For the text-containing cell, return its midpoint in [X, Y] coordinate format. 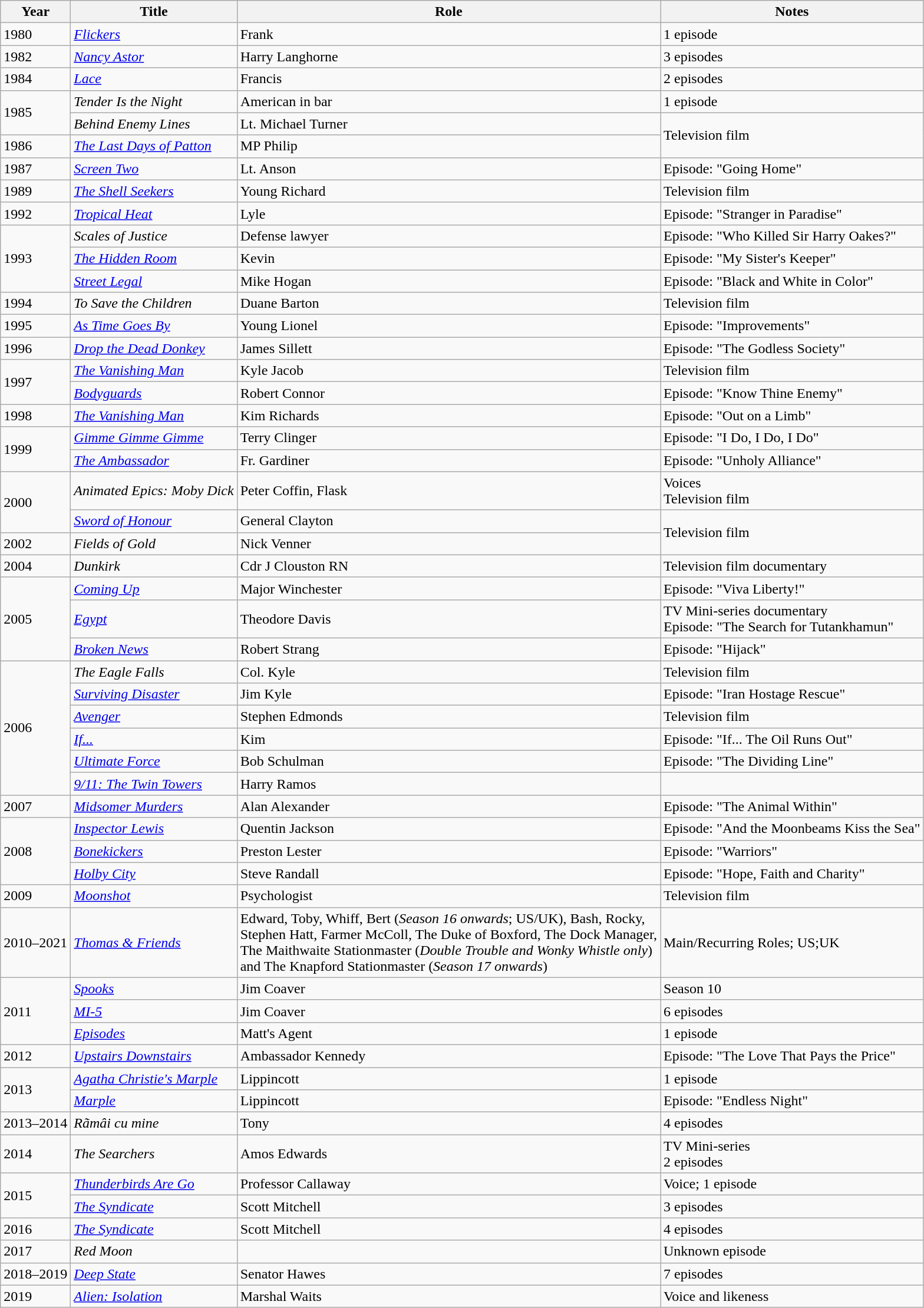
Surviving Disaster [154, 694]
Upstairs Downstairs [154, 1056]
Episode: "Unholy Alliance" [792, 460]
Agatha Christie's Marple [154, 1078]
Episode: "The Animal Within" [792, 806]
2014 [35, 1154]
Alien: Isolation [154, 1296]
The Ambassador [154, 460]
Avenger [154, 717]
Episode: "Warriors" [792, 851]
Flickers [154, 34]
Behind Enemy Lines [154, 124]
Egypt [154, 619]
Episode: "Out on a Limb" [792, 416]
Season 10 [792, 989]
Episode: "Going Home" [792, 169]
Steve Randall [448, 874]
Episode: "The Dividing Line" [792, 762]
The Last Days of Patton [154, 146]
American in bar [448, 101]
7 episodes [792, 1274]
TV Mini-series documentaryEpisode: "The Search for Tutankhamun" [792, 619]
Broken News [154, 649]
Francis [448, 79]
1998 [35, 416]
MP Philip [448, 146]
To Save the Children [154, 304]
Ambassador Kennedy [448, 1056]
Role [448, 12]
Nick Venner [448, 543]
Voice; 1 episode [792, 1184]
Mike Hogan [448, 281]
James Sillett [448, 348]
1984 [35, 79]
2 episodes [792, 79]
Spooks [154, 989]
As Time Goes By [154, 326]
Deep State [154, 1274]
1992 [35, 213]
Tony [448, 1124]
Psychologist [448, 896]
Episode: "Hijack" [792, 649]
2000 [35, 502]
Episode: "If... The Oil Runs Out" [792, 739]
Senator Hawes [448, 1274]
Thunderbirds Are Go [154, 1184]
Moonshot [154, 896]
Frank [448, 34]
2012 [35, 1056]
Episode: "My Sister's Keeper" [792, 258]
1980 [35, 34]
Title [154, 12]
Harry Ramos [448, 784]
Fr. Gardiner [448, 460]
Episode: "The Godless Society" [792, 348]
Amos Edwards [448, 1154]
Young Lionel [448, 326]
Rãmâi cu mine [154, 1124]
Quentin Jackson [448, 829]
Sword of Honour [154, 521]
2002 [35, 543]
2009 [35, 896]
Jim Kyle [448, 694]
2004 [35, 566]
1986 [35, 146]
Coming Up [154, 588]
Alan Alexander [448, 806]
Preston Lester [448, 851]
Main/Recurring Roles; US;UK [792, 942]
Red Moon [154, 1251]
Episode: "Hope, Faith and Charity" [792, 874]
Col. Kyle [448, 671]
1982 [35, 57]
Episodes [154, 1033]
General Clayton [448, 521]
Kevin [448, 258]
9/11: The Twin Towers [154, 784]
Episode: "I Do, I Do, I Do" [792, 438]
Episode: "Know Thine Enemy" [792, 393]
1994 [35, 304]
Peter Coffin, Flask [448, 490]
Kim Richards [448, 416]
The Searchers [154, 1154]
Kyle Jacob [448, 371]
Bodyguards [154, 393]
Episode: "Black and White in Color" [792, 281]
2016 [35, 1229]
Robert Connor [448, 393]
Terry Clinger [448, 438]
Episode: "Endless Night" [792, 1101]
1999 [35, 449]
Robert Strang [448, 649]
1987 [35, 169]
1997 [35, 382]
Episode: "The Love That Pays the Price" [792, 1056]
Inspector Lewis [154, 829]
Ultimate Force [154, 762]
2007 [35, 806]
2013–2014 [35, 1124]
Tender Is the Night [154, 101]
Dunkirk [154, 566]
Stephen Edmonds [448, 717]
Lt. Michael Turner [448, 124]
Screen Two [154, 169]
Professor Callaway [448, 1184]
Unknown episode [792, 1251]
Theodore Davis [448, 619]
Episode: "Stranger in Paradise" [792, 213]
Street Legal [154, 281]
Animated Epics: Moby Dick [154, 490]
2008 [35, 851]
2018–2019 [35, 1274]
2017 [35, 1251]
Television film documentary [792, 566]
Defense lawyer [448, 236]
Marple [154, 1101]
6 episodes [792, 1011]
Gimme Gimme Gimme [154, 438]
1993 [35, 258]
Episode: "Improvements" [792, 326]
Lyle [448, 213]
Tropical Heat [154, 213]
MI-5 [154, 1011]
Lace [154, 79]
VoicesTelevision film [792, 490]
Episode: "Viva Liberty!" [792, 588]
2010–2021 [35, 942]
Bonekickers [154, 851]
Lt. Anson [448, 169]
Episode: "Iran Hostage Rescue" [792, 694]
Major Winchester [448, 588]
The Hidden Room [154, 258]
Marshal Waits [448, 1296]
Year [35, 12]
Drop the Dead Donkey [154, 348]
Scales of Justice [154, 236]
Episode: "And the Moonbeams Kiss the Sea" [792, 829]
Fields of Gold [154, 543]
2006 [35, 727]
Young Richard [448, 191]
Cdr J Clouston RN [448, 566]
Thomas & Friends [154, 942]
1989 [35, 191]
If... [154, 739]
Episode: "Who Killed Sir Harry Oakes?" [792, 236]
The Eagle Falls [154, 671]
Voice and likeness [792, 1296]
Harry Langhorne [448, 57]
2019 [35, 1296]
Duane Barton [448, 304]
2005 [35, 619]
The Shell Seekers [154, 191]
2013 [35, 1089]
TV Mini-series2 episodes [792, 1154]
Kim [448, 739]
Notes [792, 12]
Bob Schulman [448, 762]
Midsomer Murders [154, 806]
Matt's Agent [448, 1033]
1985 [35, 113]
2015 [35, 1195]
2011 [35, 1011]
1996 [35, 348]
Holby City [154, 874]
Nancy Astor [154, 57]
1995 [35, 326]
